Determine the (X, Y) coordinate at the center of the cell enclosing the given text.  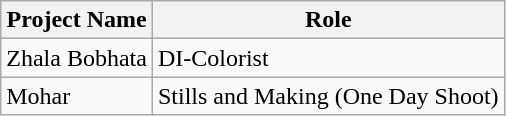
Project Name (77, 20)
Zhala Bobhata (77, 58)
Stills and Making (One Day Shoot) (328, 96)
DI-Colorist (328, 58)
Mohar (77, 96)
Role (328, 20)
